Output the [X, Y] coordinate of the center of the cell containing the given text.  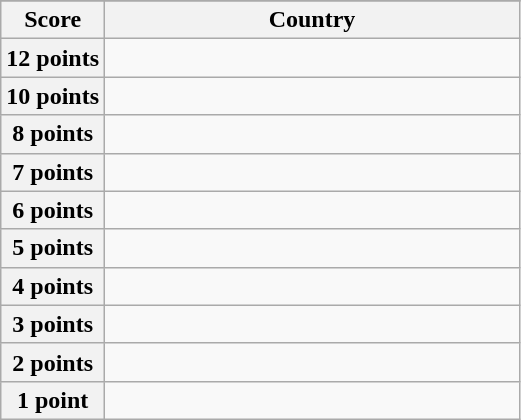
12 points [53, 58]
3 points [53, 324]
8 points [53, 134]
10 points [53, 96]
1 point [53, 400]
2 points [53, 362]
Country [312, 20]
5 points [53, 248]
6 points [53, 210]
4 points [53, 286]
7 points [53, 172]
Score [53, 20]
